Pinpoint the cell where the given text exists, returning its (x, y) midpoint coordinate. 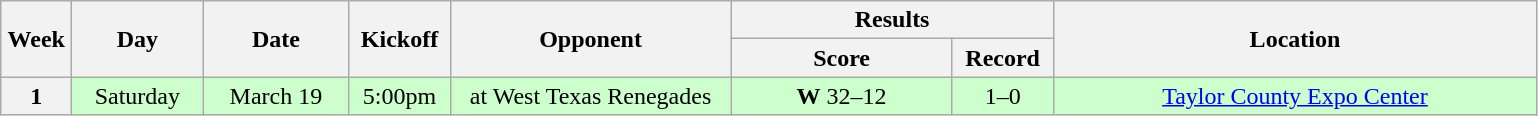
Opponent (590, 39)
W 32–12 (842, 96)
Week (36, 39)
Record (1002, 58)
Kickoff (400, 39)
Day (138, 39)
Location (1295, 39)
Results (892, 20)
March 19 (276, 96)
Date (276, 39)
1–0 (1002, 96)
1 (36, 96)
Score (842, 58)
Saturday (138, 96)
5:00pm (400, 96)
Taylor County Expo Center (1295, 96)
at West Texas Renegades (590, 96)
